Return the [x, y] coordinate for the center point of the cell that contains the specified text.  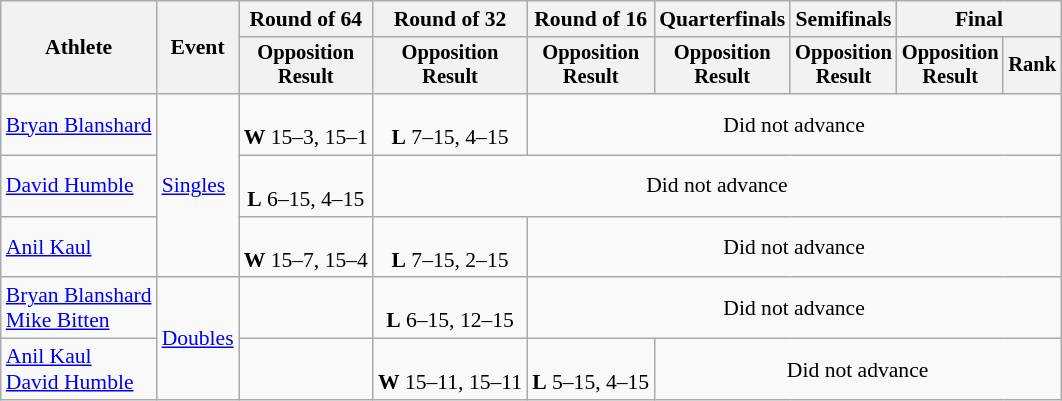
L 7–15, 2–15 [450, 248]
Round of 32 [450, 19]
L 5–15, 4–15 [590, 370]
Doubles [198, 339]
L 6–15, 12–15 [450, 308]
W 15–3, 15–1 [306, 124]
Semifinals [844, 19]
Bryan BlanshardMike Bitten [79, 308]
Anil KaulDavid Humble [79, 370]
W 15–11, 15–11 [450, 370]
L 6–15, 4–15 [306, 186]
W 15–7, 15–4 [306, 248]
Singles [198, 186]
Final [979, 19]
Quarterfinals [722, 19]
L 7–15, 4–15 [450, 124]
Bryan Blanshard [79, 124]
Anil Kaul [79, 248]
Event [198, 48]
Athlete [79, 48]
David Humble [79, 186]
Rank [1032, 66]
Round of 16 [590, 19]
Round of 64 [306, 19]
